Scan for the cell matching the given text and deliver its (X, Y) coordinate at center. 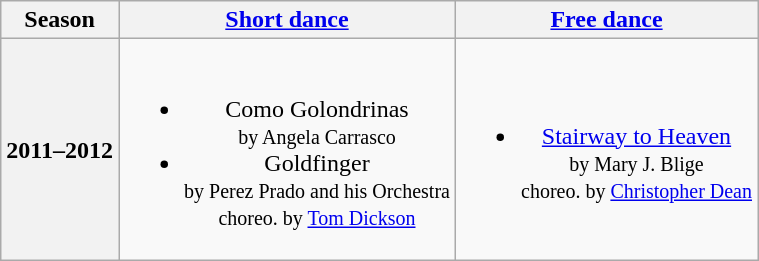
Short dance (286, 20)
Como Golondrinas by Angela Carrasco Goldfinger by Perez Prado and his Orchestra choreo. by Tom Dickson (286, 150)
Free dance (606, 20)
Stairway to Heaven by Mary J. Blige choreo. by Christopher Dean (606, 150)
2011–2012 (60, 150)
Season (60, 20)
